Capture the cell that displays the provided text and extract its [X, Y] central coordinate. 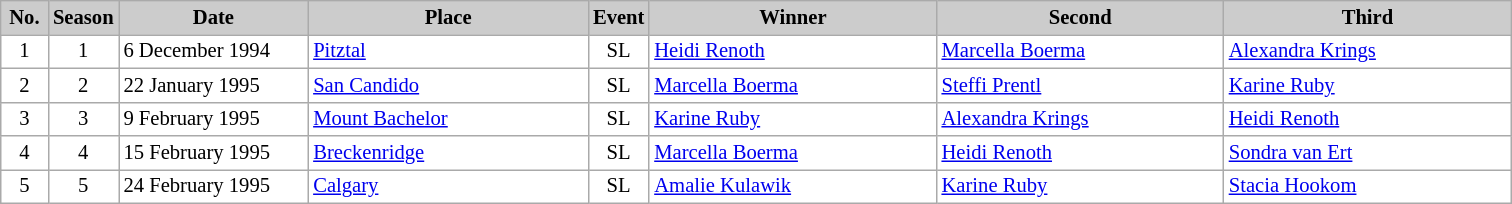
Place [448, 17]
15 February 1995 [213, 153]
Second [1080, 17]
Stacia Hookom [1368, 186]
22 January 1995 [213, 85]
6 December 1994 [213, 51]
Event [618, 17]
San Candido [448, 85]
Season [83, 17]
Calgary [448, 186]
Mount Bachelor [448, 119]
Sondra van Ert [1368, 153]
Winner [792, 17]
24 February 1995 [213, 186]
Date [213, 17]
Third [1368, 17]
Steffi Prentl [1080, 85]
Breckenridge [448, 153]
Amalie Kulawik [792, 186]
Pitztal [448, 51]
No. [24, 17]
9 February 1995 [213, 119]
